Return the (X, Y) coordinate for the center point of the cell that contains the specified text.  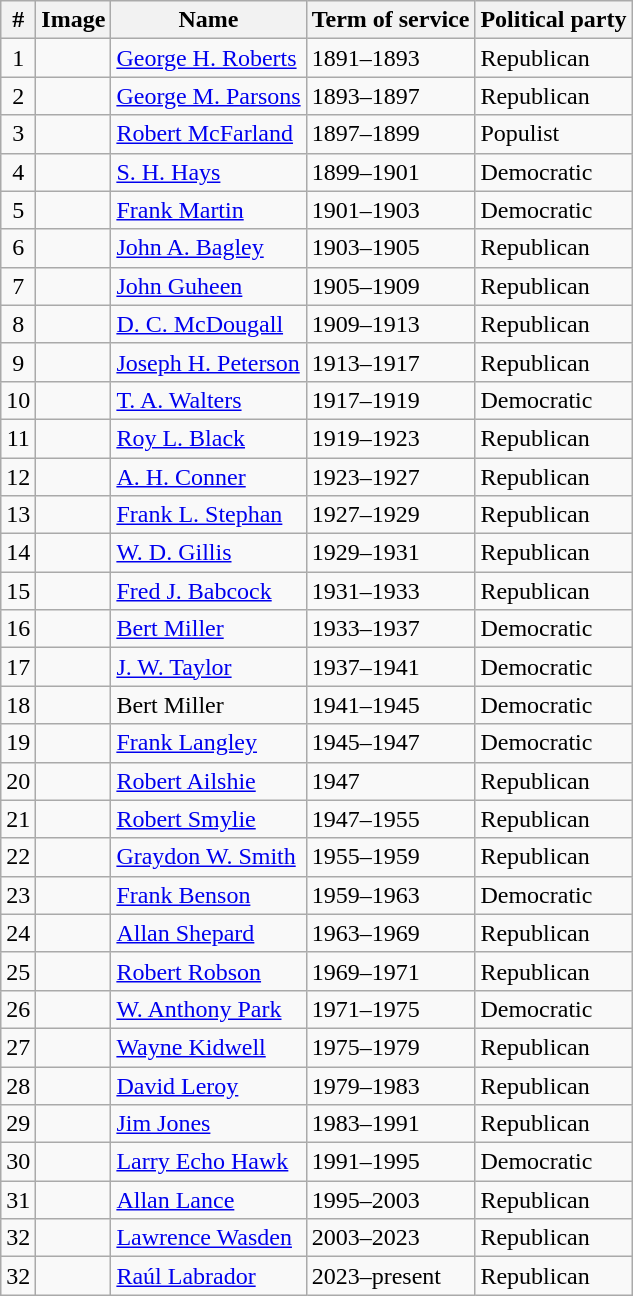
29 (18, 1124)
14 (18, 553)
1891–1893 (390, 58)
W. D. Gillis (208, 553)
19 (18, 743)
23 (18, 895)
10 (18, 400)
Robert Robson (208, 971)
S. H. Hays (208, 172)
5 (18, 210)
Image (74, 20)
Frank Martin (208, 210)
J. W. Taylor (208, 667)
1983–1991 (390, 1124)
1969–1971 (390, 971)
1923–1927 (390, 477)
Roy L. Black (208, 438)
Term of service (390, 20)
1959–1963 (390, 895)
2023–present (390, 1276)
# (18, 20)
1909–1913 (390, 324)
Graydon W. Smith (208, 857)
28 (18, 1085)
2003–2023 (390, 1238)
George H. Roberts (208, 58)
17 (18, 667)
1 (18, 58)
1897–1899 (390, 134)
W. Anthony Park (208, 1009)
20 (18, 781)
13 (18, 515)
1955–1959 (390, 857)
6 (18, 248)
George M. Parsons (208, 96)
1945–1947 (390, 743)
Allan Shepard (208, 933)
1937–1941 (390, 667)
Populist (554, 134)
Robert Smylie (208, 819)
John Guheen (208, 286)
11 (18, 438)
Name (208, 20)
1979–1983 (390, 1085)
30 (18, 1162)
2 (18, 96)
22 (18, 857)
12 (18, 477)
Wayne Kidwell (208, 1047)
1917–1919 (390, 400)
Allan Lance (208, 1200)
27 (18, 1047)
1901–1903 (390, 210)
15 (18, 591)
7 (18, 286)
31 (18, 1200)
1893–1897 (390, 96)
1927–1929 (390, 515)
David Leroy (208, 1085)
Fred J. Babcock (208, 591)
3 (18, 134)
T. A. Walters (208, 400)
Jim Jones (208, 1124)
Raúl Labrador (208, 1276)
Joseph H. Peterson (208, 362)
Frank Benson (208, 895)
1975–1979 (390, 1047)
Lawrence Wasden (208, 1238)
8 (18, 324)
1941–1945 (390, 705)
1913–1917 (390, 362)
Robert Ailshie (208, 781)
1905–1909 (390, 286)
18 (18, 705)
Political party (554, 20)
1919–1923 (390, 438)
9 (18, 362)
Frank L. Stephan (208, 515)
1947 (390, 781)
Larry Echo Hawk (208, 1162)
1929–1931 (390, 553)
1963–1969 (390, 933)
4 (18, 172)
D. C. McDougall (208, 324)
Frank Langley (208, 743)
A. H. Conner (208, 477)
1995–2003 (390, 1200)
24 (18, 933)
1931–1933 (390, 591)
1899–1901 (390, 172)
25 (18, 971)
16 (18, 629)
21 (18, 819)
1971–1975 (390, 1009)
Robert McFarland (208, 134)
26 (18, 1009)
1991–1995 (390, 1162)
1933–1937 (390, 629)
1947–1955 (390, 819)
John A. Bagley (208, 248)
1903–1905 (390, 248)
